Determine the (X, Y) coordinate at the center of the cell enclosing the given text.  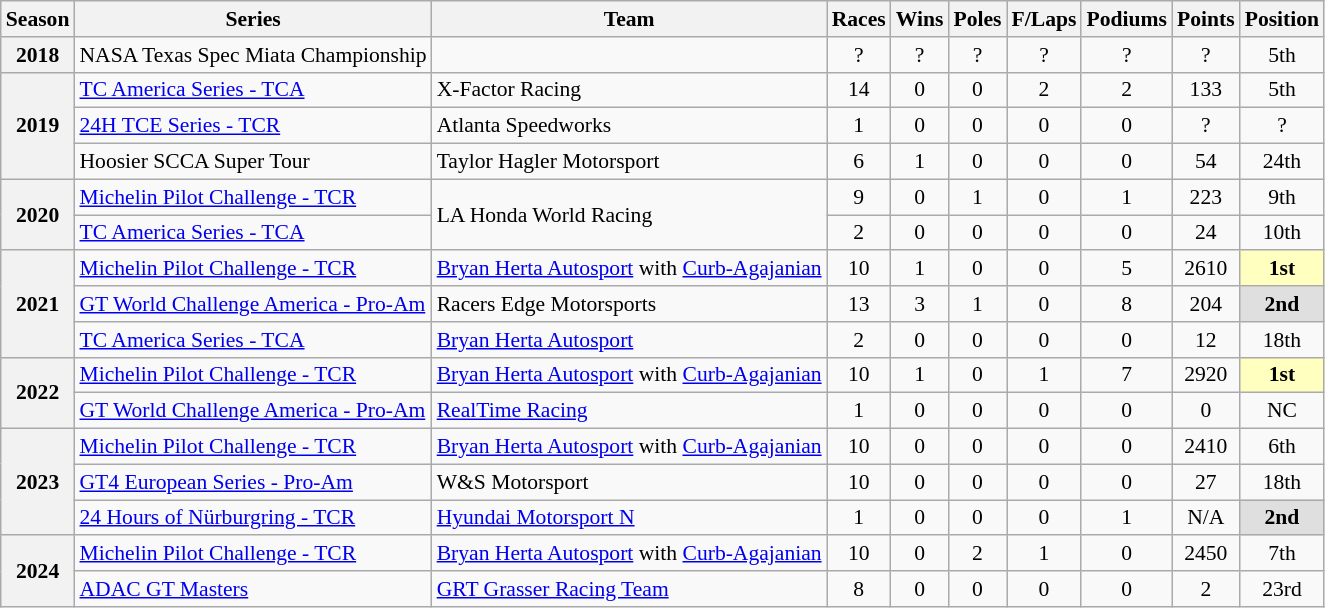
24 (1206, 233)
3 (920, 304)
23rd (1282, 589)
54 (1206, 162)
W&S Motorsport (630, 482)
6th (1282, 447)
Position (1282, 19)
Taylor Hagler Motorsport (630, 162)
13 (859, 304)
5 (1126, 269)
14 (859, 90)
Hyundai Motorsport N (630, 518)
12 (1206, 340)
RealTime Racing (630, 411)
Season (38, 19)
24th (1282, 162)
2920 (1206, 375)
Wins (920, 19)
2450 (1206, 554)
LA Honda World Racing (630, 214)
2020 (38, 214)
NC (1282, 411)
2023 (38, 482)
2410 (1206, 447)
Series (252, 19)
2024 (38, 572)
133 (1206, 90)
GT4 European Series - Pro-Am (252, 482)
Hoosier SCCA Super Tour (252, 162)
Atlanta Speedworks (630, 126)
27 (1206, 482)
F/Laps (1044, 19)
223 (1206, 197)
Bryan Herta Autosport (630, 340)
Team (630, 19)
ADAC GT Masters (252, 589)
Racers Edge Motorsports (630, 304)
6 (859, 162)
Points (1206, 19)
2018 (38, 55)
7 (1126, 375)
204 (1206, 304)
9th (1282, 197)
NASA Texas Spec Miata Championship (252, 55)
GRT Grasser Racing Team (630, 589)
24 Hours of Nürburgring - TCR (252, 518)
N/A (1206, 518)
2610 (1206, 269)
7th (1282, 554)
2019 (38, 126)
Races (859, 19)
Podiums (1126, 19)
10th (1282, 233)
9 (859, 197)
2021 (38, 304)
Poles (977, 19)
24H TCE Series - TCR (252, 126)
2022 (38, 392)
X-Factor Racing (630, 90)
